Pinpoint the cell where the given text exists, returning its (X, Y) midpoint coordinate. 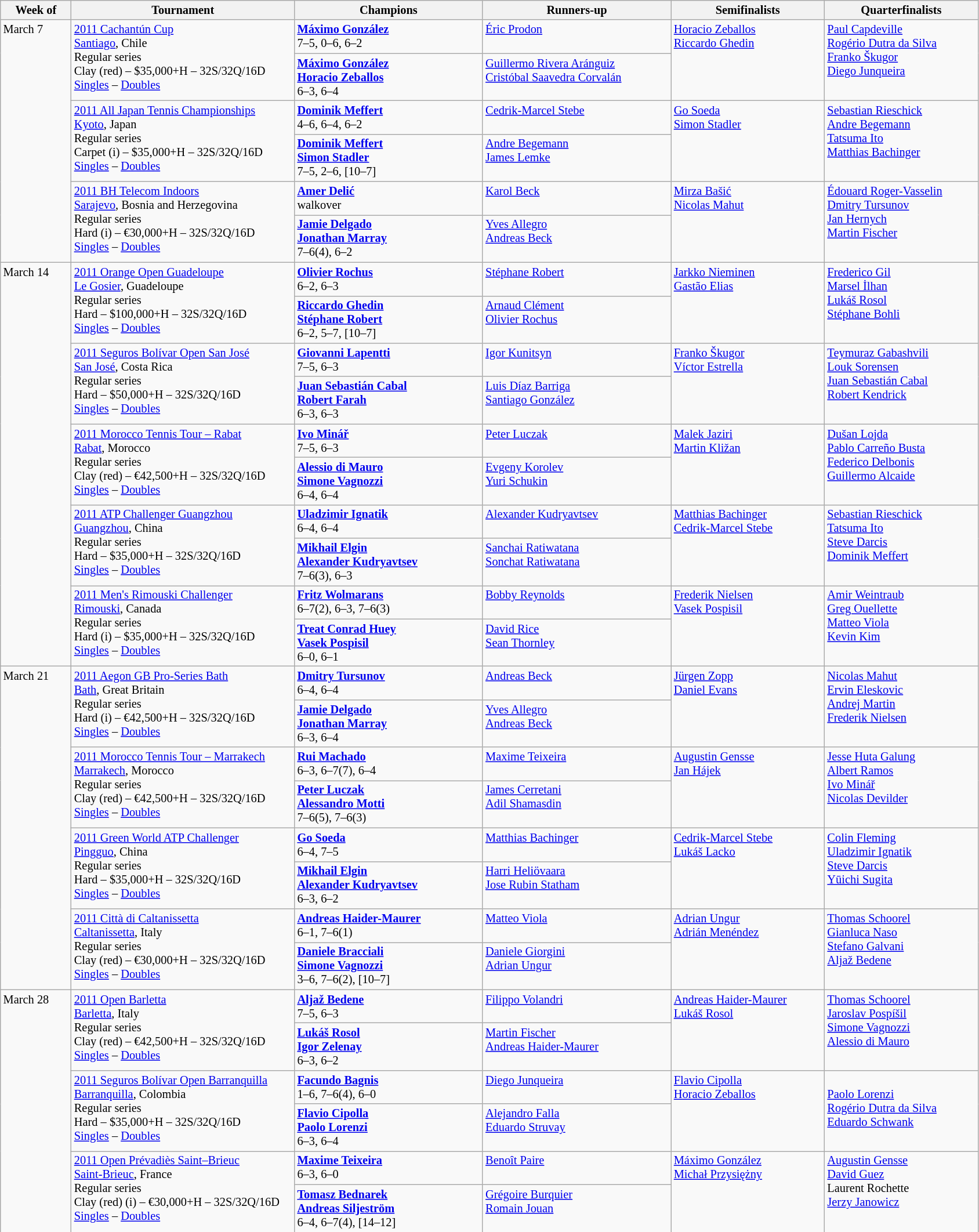
Riccardo Ghedin Stéphane Robert6–2, 5–7, [10–7] (389, 320)
Guillermo Rivera Aránguiz Cristóbal Saavedra Corvalán (576, 77)
Jesse Huta Galung Albert Ramos Ivo Minář Nicolas Devilder (901, 788)
Semifinalists (748, 10)
Teymuraz Gabashvili Louk Sorensen Juan Sebastián Cabal Robert Kendrick (901, 383)
Treat Conrad Huey Vasek Pospisil6–0, 6–1 (389, 643)
Mirza Bašić Nicolas Mahut (748, 222)
Mikhail Elgin Alexander Kudryavtsev6–3, 6–2 (389, 885)
Amer Delićwalkover (389, 198)
Flavio Cipolla Horacio Zeballos (748, 1110)
Cedrik-Marcel Stebe (576, 117)
Filippo Volandri (576, 1006)
Alexander Kudryavtsev (576, 521)
Paul Capdeville Rogério Dutra da Silva Franko Škugor Diego Junqueira (901, 60)
Evgeny Korolev Yuri Schukin (576, 481)
2011 All Japan Tennis Championships Kyoto, JapanRegular seriesCarpet (i) – $35,000+H – 32S/32Q/16DSingles – Doubles (183, 140)
Maxime Teixeira (576, 764)
Rui Machado6–3, 6–7(7), 6–4 (389, 764)
Matteo Viola (576, 925)
Diego Junqueira (576, 1087)
2011 Open Prévadiès Saint–Brieuc Saint-Brieuc, FranceRegular seriesClay (red) (i) – €30,000+H – 32S/32Q/16DSingles – Doubles (183, 1191)
Quarterfinalists (901, 10)
Amir Weintraub Greg Ouellette Matteo Viola Kevin Kim (901, 625)
Frederico Gil Marsel İlhan Lukáš Rosol Stéphane Bohli (901, 303)
Jürgen Zopp Daniel Evans (748, 706)
Lukáš Rosol Igor Zelenay6–3, 6–2 (389, 1046)
Fritz Wolmarans6–7(2), 6–3, 7–6(3) (389, 602)
2011 Orange Open Guadeloupe Le Gosier, GuadeloupeRegular seriesHard – $100,000+H – 32S/32Q/16DSingles – Doubles (183, 303)
Karol Beck (576, 198)
Sanchai Ratiwatana Sonchat Ratiwatana (576, 562)
Flavio Cipolla Paolo Lorenzi6–3, 6–4 (389, 1128)
Éric Prodon (576, 37)
Horacio Zeballos Riccardo Ghedin (748, 60)
2011 Green World ATP Challenger Pingguo, ChinaRegular seriesHard – $35,000+H – 32S/32Q/16DSingles – Doubles (183, 868)
2011 Morocco Tennis Tour – Rabat Rabat, MoroccoRegular seriesClay (red) – €42,500+H – 32S/32Q/16DSingles – Doubles (183, 464)
Frederik Nielsen Vasek Pospisil (748, 625)
Week of (36, 10)
Andreas Beck (576, 683)
2011 Aegon GB Pro-Series BathBath, Great BritainRegular seriesHard (i) – €42,500+H – 32S/32Q/16DSingles – Doubles (183, 706)
Édouard Roger-Vasselin Dmitry Tursunov Jan Hernych Martin Fischer (901, 222)
Benoît Paire (576, 1168)
Máximo González Horacio Zeballos6–3, 6–4 (389, 77)
Dominik Meffert Simon Stadler7–5, 2–6, [10–7] (389, 158)
Maxime Teixeira6–3, 6–0 (389, 1168)
Malek Jaziri Martin Kližan (748, 464)
Alejandro Falla Eduardo Struvay (576, 1128)
Jamie Delgado Jonathan Marray7–6(4), 6–2 (389, 238)
2011 Men's Rimouski Challenger Rimouski, CanadaRegular seriesHard (i) – $35,000+H – 32S/32Q/16DSingles – Doubles (183, 625)
Luis Díaz Barriga Santiago González (576, 400)
Peter Luczak Alessandro Motti7–6(5), 7–6(3) (389, 804)
Augustin Gensse David Guez Laurent Rochette Jerzy Janowicz (901, 1191)
Go Soeda Simon Stadler (748, 140)
David Rice Sean Thornley (576, 643)
Uladzimir Ignatik6–4, 6–4 (389, 521)
Daniele Giorgini Adrian Ungur (576, 966)
Dmitry Tursunov6–4, 6–4 (389, 683)
Sebastian Rieschick Tatsuma Ito Steve Darcis Dominik Meffert (901, 545)
Peter Luczak (576, 441)
March 28 (36, 1111)
Tomasz Bednarek Andreas Siljeström6–4, 6–7(4), [14–12] (389, 1208)
2011 Città di Caltanissetta Caltanissetta, ItalyRegular seriesClay (red) – €30,000+H – 32S/32Q/16DSingles – Doubles (183, 949)
Adrian Ungur Adrián Menéndez (748, 949)
Grégoire Burquier Romain Jouan (576, 1208)
2011 Morocco Tennis Tour – Marrakech Marrakech, MoroccoRegular seriesClay (red) – €42,500+H – 32S/32Q/16DSingles – Doubles (183, 788)
Martin Fischer Andreas Haider-Maurer (576, 1046)
2011 ATP Challenger Guangzhou Guangzhou, ChinaRegular seriesHard – $35,000+H – 32S/32Q/16DSingles – Doubles (183, 545)
Juan Sebastián Cabal Robert Farah6–3, 6–3 (389, 400)
Alessio di Mauro Simone Vagnozzi6–4, 6–4 (389, 481)
Colin Fleming Uladzimir Ignatik Steve Darcis Yūichi Sugita (901, 868)
Facundo Bagnis1–6, 7–6(4), 6–0 (389, 1087)
Matthias Bachinger Cedrik-Marcel Stebe (748, 545)
Máximo González Michał Przysiężny (748, 1191)
Dušan Lojda Pablo Carreño Busta Federico Delbonis Guillermo Alcaide (901, 464)
Olivier Rochus6–2, 6–3 (389, 279)
Máximo González7–5, 0–6, 6–2 (389, 37)
Go Soeda6–4, 7–5 (389, 845)
Bobby Reynolds (576, 602)
Andreas Haider-Maurer6–1, 7–6(1) (389, 925)
Matthias Bachinger (576, 845)
Dominik Meffert4–6, 6–4, 6–2 (389, 117)
James Cerretani Adil Shamasdin (576, 804)
Ivo Minář7–5, 6–3 (389, 441)
Champions (389, 10)
2011 Open BarlettaBarletta, ItalyRegular seriesClay (red) – €42,500+H – 32S/32Q/16DSingles – Doubles (183, 1030)
2011 BH Telecom Indoors Sarajevo, Bosnia and HerzegovinaRegular seriesHard (i) – €30,000+H – 32S/32Q/16DSingles – Doubles (183, 222)
Cedrik-Marcel Stebe Lukáš Lacko (748, 868)
Jarkko Nieminen Gastão Elias (748, 303)
Arnaud Clément Olivier Rochus (576, 320)
Mikhail Elgin Alexander Kudryavtsev7–6(3), 6–3 (389, 562)
Runners-up (576, 10)
March 14 (36, 464)
Thomas Schoorel Jaroslav Pospíšil Simone Vagnozzi Alessio di Mauro (901, 1030)
March 7 (36, 141)
Andreas Haider-Maurer Lukáš Rosol (748, 1030)
Jamie Delgado Jonathan Marray6–3, 6–4 (389, 723)
Daniele Bracciali Simone Vagnozzi3–6, 7–6(2), [10–7] (389, 966)
Stéphane Robert (576, 279)
Thomas Schoorel Gianluca Naso Stefano Galvani Aljaž Bedene (901, 949)
Harri Heliövaara Jose Rubin Statham (576, 885)
2011 Seguros Bolívar Open San José San José, Costa RicaRegular seriesHard – $50,000+H – 32S/32Q/16DSingles – Doubles (183, 383)
Aljaž Bedene7–5, 6–3 (389, 1006)
Andre Begemann James Lemke (576, 158)
Igor Kunitsyn (576, 360)
March 21 (36, 827)
Tournament (183, 10)
Augustin Gensse Jan Hájek (748, 788)
Nicolas Mahut Ervin Eleskovic Andrej Martin Frederik Nielsen (901, 706)
Paolo Lorenzi Rogério Dutra da Silva Eduardo Schwank (901, 1110)
Giovanni Lapentti7–5, 6–3 (389, 360)
2011 Seguros Bolívar Open BarranquillaBarranquilla, ColombiaRegular seriesHard – $35,000+H – 32S/32Q/16DSingles – Doubles (183, 1110)
Sebastian Rieschick Andre Begemann Tatsuma Ito Matthias Bachinger (901, 140)
2011 Cachantún Cup Santiago, ChileRegular seriesClay (red) – $35,000+H – 32S/32Q/16DSingles – Doubles (183, 60)
Franko Škugor Víctor Estrella (748, 383)
